Identify which cell holds the provided text, then report its [x, y] central coordinate. 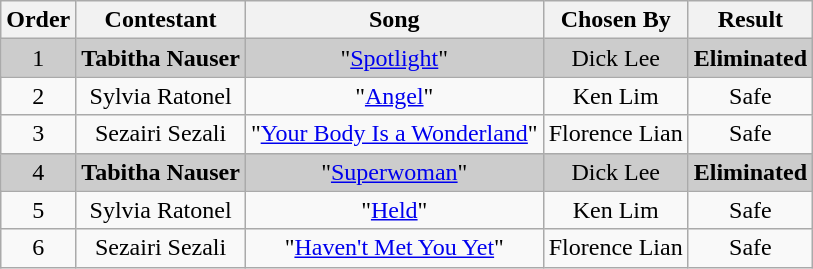
"Held" [394, 210]
Contestant [161, 20]
"Your Body Is a Wonderland" [394, 134]
Result [750, 20]
3 [38, 134]
6 [38, 248]
"Superwoman" [394, 172]
2 [38, 96]
Song [394, 20]
"Haven't Met You Yet" [394, 248]
"Spotlight" [394, 58]
Order [38, 20]
5 [38, 210]
1 [38, 58]
Chosen By [616, 20]
"Angel" [394, 96]
4 [38, 172]
